Extract the [X, Y] coordinate from the center of the cell holding the provided text.  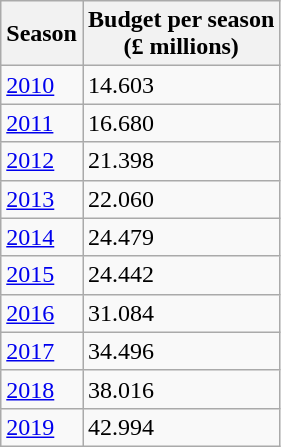
2018 [42, 389]
2013 [42, 199]
2019 [42, 427]
2014 [42, 237]
2012 [42, 161]
38.016 [180, 389]
42.994 [180, 427]
14.603 [180, 85]
21.398 [180, 161]
34.496 [180, 351]
22.060 [180, 199]
24.442 [180, 275]
31.084 [180, 313]
Budget per season(£ millions) [180, 34]
2010 [42, 85]
2015 [42, 275]
Season [42, 34]
24.479 [180, 237]
2016 [42, 313]
2017 [42, 351]
16.680 [180, 123]
2011 [42, 123]
